From the cell containing the given text, extract its center point as (X, Y) coordinate. 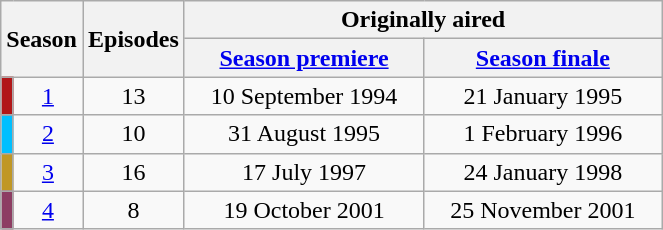
Season finale (543, 58)
21 January 1995 (543, 96)
10 (133, 134)
25 November 2001 (543, 210)
1 (48, 96)
17 July 1997 (304, 172)
8 (133, 210)
24 January 1998 (543, 172)
10 September 1994 (304, 96)
19 October 2001 (304, 210)
31 August 1995 (304, 134)
2 (48, 134)
1 February 1996 (543, 134)
13 (133, 96)
Season (42, 39)
Season premiere (304, 58)
4 (48, 210)
Originally aired (423, 20)
3 (48, 172)
Episodes (133, 39)
16 (133, 172)
